Scan for the cell matching the given text and deliver its (x, y) coordinate at center. 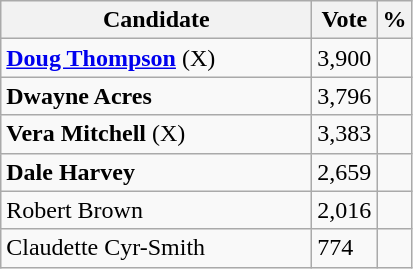
Robert Brown (156, 210)
2,659 (344, 172)
% (394, 20)
Dale Harvey (156, 172)
Dwayne Acres (156, 96)
3,900 (344, 58)
3,383 (344, 134)
Doug Thompson (X) (156, 58)
2,016 (344, 210)
Claudette Cyr-Smith (156, 248)
3,796 (344, 96)
Vote (344, 20)
Candidate (156, 20)
Vera Mitchell (X) (156, 134)
774 (344, 248)
